Determine the (x, y) coordinate at the center of the cell enclosing the given text.  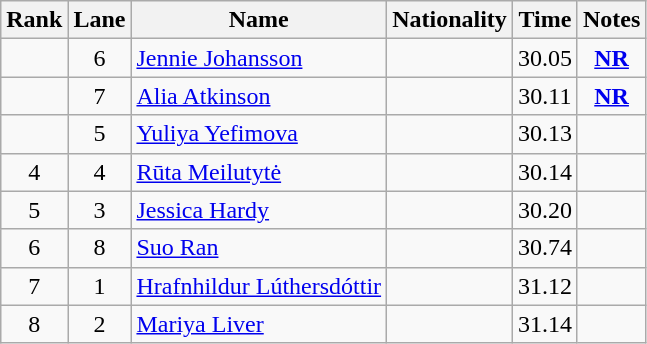
Jennie Johansson (259, 58)
31.12 (544, 286)
30.74 (544, 248)
Suo Ran (259, 248)
Rūta Meilutytė (259, 172)
30.20 (544, 210)
31.14 (544, 324)
Rank (34, 20)
30.11 (544, 96)
Lane (100, 20)
Alia Atkinson (259, 96)
30.13 (544, 134)
Time (544, 20)
Nationality (450, 20)
Notes (611, 20)
2 (100, 324)
30.14 (544, 172)
Name (259, 20)
Yuliya Yefimova (259, 134)
3 (100, 210)
30.05 (544, 58)
Jessica Hardy (259, 210)
Hrafnhildur Lúthersdóttir (259, 286)
Mariya Liver (259, 324)
1 (100, 286)
